Return [x, y] of the center of cell containing provided text 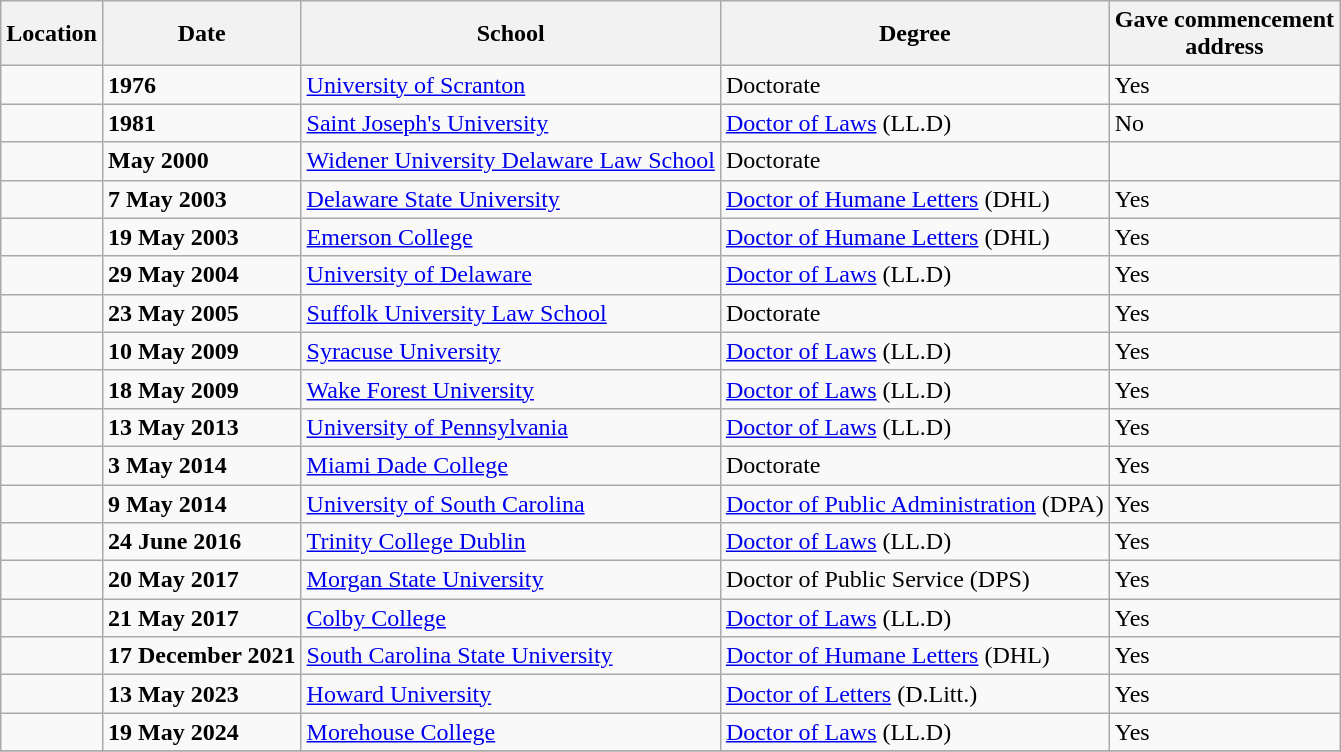
Saint Joseph's University [510, 123]
Syracuse University [510, 351]
Trinity College Dublin [510, 542]
Doctor of Public Administration (DPA) [914, 503]
No [1224, 123]
1976 [202, 85]
Gave commencementaddress [1224, 34]
13 May 2023 [202, 694]
University of Pennsylvania [510, 427]
Emerson College [510, 237]
10 May 2009 [202, 351]
29 May 2004 [202, 275]
University of Delaware [510, 275]
20 May 2017 [202, 580]
19 May 2024 [202, 732]
Delaware State University [510, 199]
Degree [914, 34]
School [510, 34]
1981 [202, 123]
Doctor of Public Service (DPS) [914, 580]
Doctor of Letters (D.Litt.) [914, 694]
7 May 2003 [202, 199]
Miami Dade College [510, 465]
23 May 2005 [202, 313]
Morehouse College [510, 732]
Suffolk University Law School [510, 313]
17 December 2021 [202, 656]
University of Scranton [510, 85]
Morgan State University [510, 580]
South Carolina State University [510, 656]
Howard University [510, 694]
University of South Carolina [510, 503]
21 May 2017 [202, 618]
9 May 2014 [202, 503]
13 May 2013 [202, 427]
18 May 2009 [202, 389]
Date [202, 34]
3 May 2014 [202, 465]
Location [52, 34]
Widener University Delaware Law School [510, 161]
19 May 2003 [202, 237]
May 2000 [202, 161]
Wake Forest University [510, 389]
24 June 2016 [202, 542]
Colby College [510, 618]
